From the cell containing the given text, extract its center point as [X, Y] coordinate. 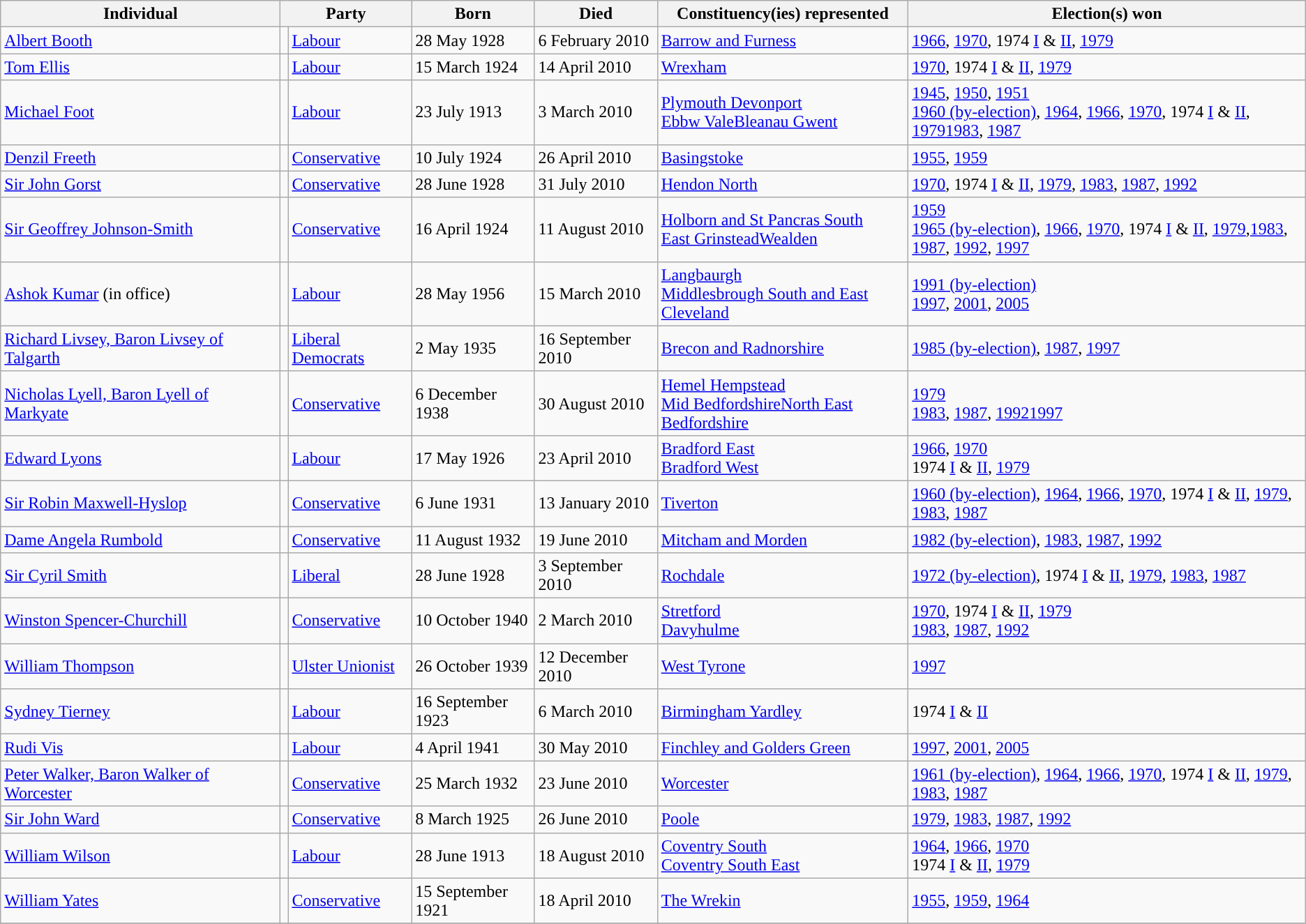
14 April 2010 [596, 67]
Denzil Freeth [141, 158]
William Yates [141, 901]
Ulster Unionist [350, 667]
Worcester [783, 784]
Basingstoke [783, 158]
12 December 2010 [596, 667]
Edward Lyons [141, 457]
Birmingham Yardley [783, 711]
William Thompson [141, 667]
1970, 1974 I & II, 1979 [1107, 67]
26 April 2010 [596, 158]
Holborn and St Pancras SouthEast GrinsteadWealden [783, 229]
11 August 2010 [596, 229]
Albert Booth [141, 40]
West Tyrone [783, 667]
19791983, 1987, 19921997 [1107, 403]
18 August 2010 [596, 855]
Mitcham and Morden [783, 539]
28 May 1956 [473, 294]
26 October 1939 [473, 667]
Plymouth DevonportEbbw ValeBleanau Gwent [783, 112]
1997 [1107, 667]
31 July 2010 [596, 184]
1979, 1983, 1987, 1992 [1107, 819]
Dame Angela Rumbold [141, 539]
Richard Livsey, Baron Livsey of Talgarth [141, 349]
26 June 2010 [596, 819]
16 April 1924 [473, 229]
Barrow and Furness [783, 40]
William Wilson [141, 855]
23 July 1913 [473, 112]
Peter Walker, Baron Walker of Worcester [141, 784]
16 September 1923 [473, 711]
Election(s) won [1107, 14]
13 January 2010 [596, 503]
Finchley and Golders Green [783, 748]
Died [596, 14]
10 October 1940 [473, 621]
1985 (by-election), 1987, 1997 [1107, 349]
2 May 1935 [473, 349]
18 April 2010 [596, 901]
6 December 1938 [473, 403]
1966, 1970, 1974 I & II, 1979 [1107, 40]
Sir John Gorst [141, 184]
3 September 2010 [596, 576]
1955, 1959 [1107, 158]
1972 (by-election), 1974 I & II, 1979, 1983, 1987 [1107, 576]
1991 (by-election)1997, 2001, 2005 [1107, 294]
15 March 2010 [596, 294]
19 June 2010 [596, 539]
Sir Cyril Smith [141, 576]
1945, 1950, 19511960 (by-election), 1964, 1966, 1970, 1974 I & II, 19791983, 1987 [1107, 112]
Sir John Ward [141, 819]
Tom Ellis [141, 67]
Wrexham [783, 67]
Individual [141, 14]
23 April 2010 [596, 457]
Sir Robin Maxwell-Hyslop [141, 503]
28 June 1913 [473, 855]
8 March 1925 [473, 819]
Winston Spencer-Churchill [141, 621]
15 September 1921 [473, 901]
11 August 1932 [473, 539]
23 June 2010 [596, 784]
1955, 1959, 1964 [1107, 901]
3 March 2010 [596, 112]
Tiverton [783, 503]
1970, 1974 I & II, 1979, 1983, 1987, 1992 [1107, 184]
Coventry SouthCoventry South East [783, 855]
1970, 1974 I & II, 19791983, 1987, 1992 [1107, 621]
28 May 1928 [473, 40]
Rudi Vis [141, 748]
1982 (by-election), 1983, 1987, 1992 [1107, 539]
LangbaurghMiddlesbrough South and East Cleveland [783, 294]
Sir Geoffrey Johnson-Smith [141, 229]
Constituency(ies) represented [783, 14]
StretfordDavyhulme [783, 621]
1961 (by-election), 1964, 1966, 1970, 1974 I & II, 1979, 1983, 1987 [1107, 784]
Bradford EastBradford West [783, 457]
1974 I & II [1107, 711]
Rochdale [783, 576]
1966, 19701974 I & II, 1979 [1107, 457]
The Wrekin [783, 901]
Liberal [350, 576]
2 March 2010 [596, 621]
Hendon North [783, 184]
17 May 1926 [473, 457]
19591965 (by-election), 1966, 1970, 1974 I & II, 1979,1983, 1987, 1992, 1997 [1107, 229]
1964, 1966, 19701974 I & II, 1979 [1107, 855]
1960 (by-election), 1964, 1966, 1970, 1974 I & II, 1979, 1983, 1987 [1107, 503]
Poole [783, 819]
1997, 2001, 2005 [1107, 748]
Born [473, 14]
6 June 1931 [473, 503]
25 March 1932 [473, 784]
10 July 1924 [473, 158]
Michael Foot [141, 112]
30 August 2010 [596, 403]
16 September 2010 [596, 349]
Liberal Democrats [350, 349]
Sydney Tierney [141, 711]
6 February 2010 [596, 40]
Ashok Kumar (in office) [141, 294]
6 March 2010 [596, 711]
Nicholas Lyell, Baron Lyell of Markyate [141, 403]
Hemel HempsteadMid BedfordshireNorth East Bedfordshire [783, 403]
Party [346, 14]
Brecon and Radnorshire [783, 349]
30 May 2010 [596, 748]
15 March 1924 [473, 67]
4 April 1941 [473, 748]
